Detect which cell encompasses the target text, then output its [X, Y] center coordinate. 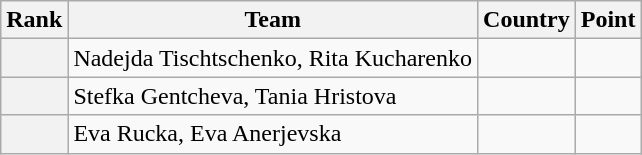
Point [608, 20]
Nadejda Tischtschenko, Rita Kucharenko [273, 58]
Eva Rucka, Eva Anerjevska [273, 134]
Rank [34, 20]
Team [273, 20]
Stefka Gentcheva, Tania Hristova [273, 96]
Country [527, 20]
